Return the [X, Y] coordinate for the center point of the cell that contains the specified text.  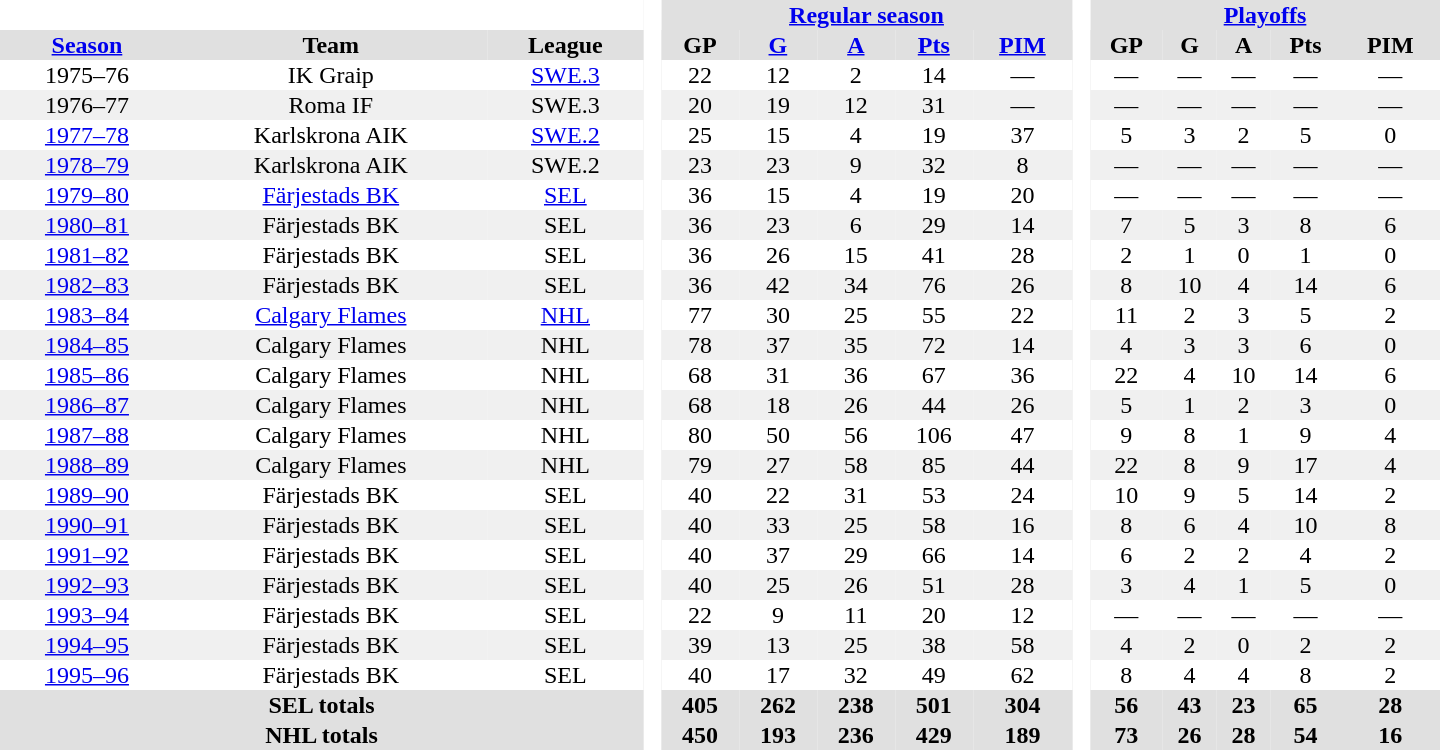
80 [700, 435]
1981–82 [87, 255]
1980–81 [87, 225]
1992–93 [87, 585]
Roma IF [331, 105]
51 [934, 585]
85 [934, 465]
1987–88 [87, 435]
1991–92 [87, 555]
Team [331, 45]
1990–91 [87, 525]
1989–90 [87, 495]
405 [700, 705]
1988–89 [87, 465]
League [566, 45]
39 [700, 645]
30 [778, 315]
47 [1022, 435]
236 [856, 735]
55 [934, 315]
33 [778, 525]
189 [1022, 735]
24 [1022, 495]
1986–87 [87, 405]
38 [934, 645]
66 [934, 555]
43 [1190, 705]
18 [778, 405]
34 [856, 285]
1984–85 [87, 345]
1983–84 [87, 315]
79 [700, 465]
262 [778, 705]
27 [778, 465]
53 [934, 495]
Regular season [866, 15]
450 [700, 735]
7 [1126, 225]
41 [934, 255]
193 [778, 735]
13 [778, 645]
1976–77 [87, 105]
54 [1306, 735]
65 [1306, 705]
304 [1022, 705]
1982–83 [87, 285]
Season [87, 45]
67 [934, 375]
49 [934, 675]
1975–76 [87, 75]
73 [1126, 735]
106 [934, 435]
42 [778, 285]
1993–94 [87, 615]
78 [700, 345]
50 [778, 435]
1979–80 [87, 195]
1977–78 [87, 135]
Playoffs [1265, 15]
SEL totals [322, 705]
35 [856, 345]
NHL totals [322, 735]
1985–86 [87, 375]
429 [934, 735]
76 [934, 285]
238 [856, 705]
IK Graip [331, 75]
1994–95 [87, 645]
501 [934, 705]
72 [934, 345]
62 [1022, 675]
1995–96 [87, 675]
1978–79 [87, 165]
77 [700, 315]
